For the text-containing cell, return its midpoint in (X, Y) coordinate format. 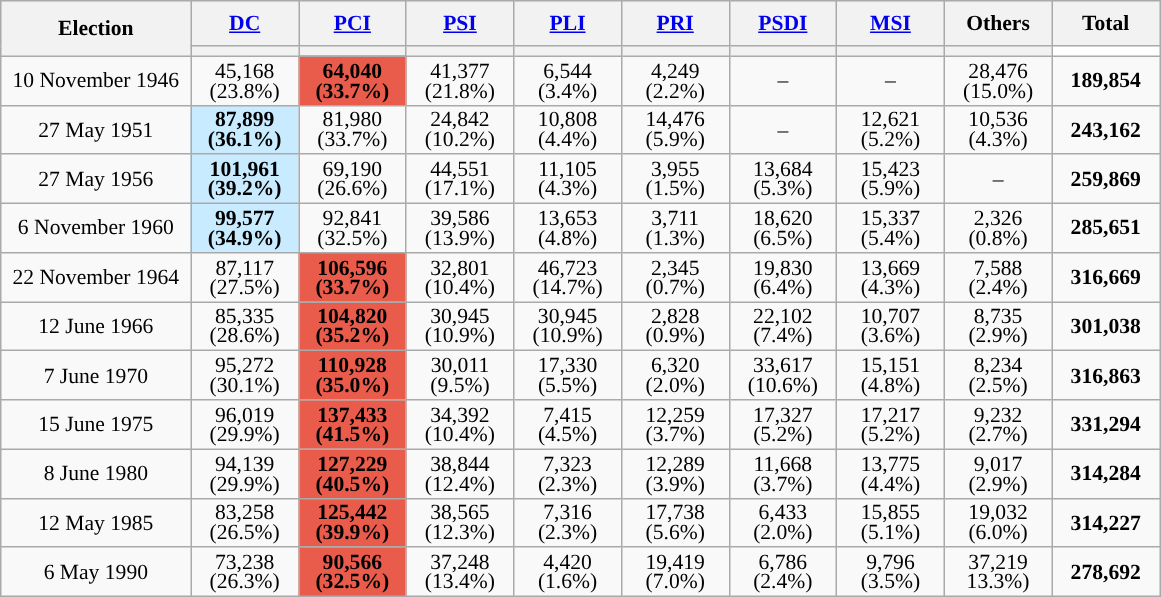
27 May 1956 (96, 180)
10,536 (4.3%) (998, 130)
38,565 (12.3%) (460, 522)
17,330 (5.5%) (568, 376)
285,651 (1106, 228)
18,620 (6.5%) (783, 228)
44,551 (17.1%) (460, 180)
17,327 (5.2%) (783, 424)
19,032 (6.0%) (998, 522)
12,289 (3.9%) (675, 474)
39,586 (13.9%) (460, 228)
83,258 (26.5%) (245, 522)
13,669 (4.3%) (891, 278)
32,801 (10.4%) (460, 278)
22 November 1964 (96, 278)
8,735 (2.9%) (998, 326)
73,238 (26.3%) (245, 572)
4,420 (1.6%) (568, 572)
4,249 (2.2%) (675, 80)
Total (1106, 24)
8,234 (2.5%) (998, 376)
15,151 (4.8%) (891, 376)
6,786 (2.4%) (783, 572)
85,335 (28.6%) (245, 326)
81,980 (33.7%) (352, 130)
27 May 1951 (96, 130)
137,433 (41.5%) (352, 424)
104,820 (35.2%) (352, 326)
17,738 (5.6%) (675, 522)
14,476 (5.9%) (675, 130)
15,423 (5.9%) (891, 180)
10 November 1946 (96, 80)
3,955 (1.5%) (675, 180)
2,828 (0.9%) (675, 326)
331,294 (1106, 424)
92,841 (32.5%) (352, 228)
22,102 (7.4%) (783, 326)
2,326 (0.8%) (998, 228)
127,229 (40.5%) (352, 474)
DC (245, 24)
13,775 (4.4%) (891, 474)
46,723 (14.7%) (568, 278)
PLI (568, 24)
12,259 (3.7%) (675, 424)
106,596 (33.7%) (352, 278)
PSI (460, 24)
15 June 1975 (96, 424)
13,684 (5.3%) (783, 180)
12 May 1985 (96, 522)
7,323 (2.3%) (568, 474)
33,617 (10.6%) (783, 376)
38,844 (12.4%) (460, 474)
PCI (352, 24)
45,168(23.8%) (245, 80)
7,415 (4.5%) (568, 424)
96,019 (29.9%) (245, 424)
34,392 (10.4%) (460, 424)
12 June 1966 (96, 326)
10,707 (3.6%) (891, 326)
11,668 (3.7%) (783, 474)
7,588 (2.4%) (998, 278)
301,038 (1106, 326)
7,316 (2.3%) (568, 522)
9,017 (2.9%) (998, 474)
6 November 1960 (96, 228)
316,669 (1106, 278)
41,377 (21.8%) (460, 80)
87,117 (27.5%) (245, 278)
15,337 (5.4%) (891, 228)
2,345 (0.7%) (675, 278)
12,621 (5.2%) (891, 130)
125,442 (39.9%) (352, 522)
24,842 (10.2%) (460, 130)
37,248 (13.4%) (460, 572)
15,855 (5.1%) (891, 522)
278,692 (1106, 572)
PRI (675, 24)
MSI (891, 24)
37,219 13.3%) (998, 572)
19,830 (6.4%) (783, 278)
90,566 (32.5%) (352, 572)
8 June 1980 (96, 474)
94,139 (29.9%) (245, 474)
9,232 (2.7%) (998, 424)
Election (96, 28)
243,162 (1106, 130)
6,544 (3.4%) (568, 80)
99,577 (34.9%) (245, 228)
3,711 (1.3%) (675, 228)
95,272 (30.1%) (245, 376)
110,928 (35.0%) (352, 376)
69,190 (26.6%) (352, 180)
189,854 (1106, 80)
28,476 (15.0%) (998, 80)
Others (998, 24)
30,011 (9.5%) (460, 376)
11,105 (4.3%) (568, 180)
259,869 (1106, 180)
PSDI (783, 24)
9,796 (3.5%) (891, 572)
17,217 (5.2%) (891, 424)
13,653 (4.8%) (568, 228)
64,040 (33.7%) (352, 80)
6,433 (2.0%) (783, 522)
316,863 (1106, 376)
19,419 (7.0%) (675, 572)
87,899 (36.1%) (245, 130)
10,808 (4.4%) (568, 130)
6 May 1990 (96, 572)
6,320 (2.0%) (675, 376)
314,227 (1106, 522)
7 June 1970 (96, 376)
101,961 (39.2%) (245, 180)
314,284 (1106, 474)
